Return the (x, y) coordinate for the center point of the cell that contains the specified text.  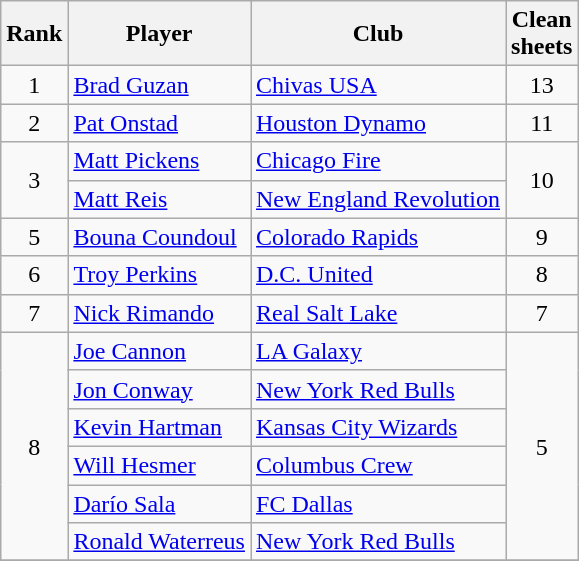
1 (34, 85)
Jon Conway (160, 389)
Will Hesmer (160, 465)
Colorado Rapids (378, 237)
LA Galaxy (378, 351)
9 (542, 237)
Nick Rimando (160, 313)
13 (542, 85)
11 (542, 123)
Kansas City Wizards (378, 427)
Darío Sala (160, 503)
2 (34, 123)
New England Revolution (378, 199)
Kevin Hartman (160, 427)
D.C. United (378, 275)
Chicago Fire (378, 161)
6 (34, 275)
Club (378, 34)
Joe Cannon (160, 351)
FC Dallas (378, 503)
Player (160, 34)
Real Salt Lake (378, 313)
Columbus Crew (378, 465)
3 (34, 180)
10 (542, 180)
Ronald Waterreus (160, 542)
Chivas USA (378, 85)
Matt Reis (160, 199)
Brad Guzan (160, 85)
Cleansheets (542, 34)
Matt Pickens (160, 161)
Pat Onstad (160, 123)
Rank (34, 34)
Bouna Coundoul (160, 237)
Houston Dynamo (378, 123)
Troy Perkins (160, 275)
